Identify which cell holds the provided text, then report its [X, Y] central coordinate. 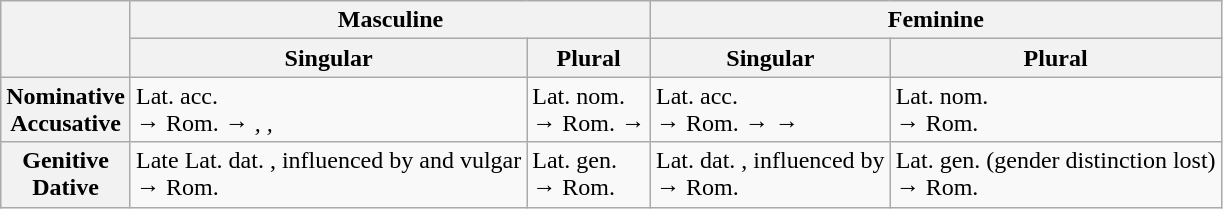
Lat. acc. → Rom. → → [770, 110]
Lat. nom. → Rom. → [589, 110]
Feminine [936, 20]
Lat. acc. → Rom. → , , [328, 110]
NominativeAccusative [66, 110]
Lat. nom. → Rom. [1056, 110]
Late Lat. dat. , influenced by and vulgar → Rom. [328, 174]
GenitiveDative [66, 174]
Lat. dat. , influenced by → Rom. [770, 174]
Lat. gen. → Rom. [589, 174]
Masculine [390, 20]
Lat. gen. (gender distinction lost) → Rom. [1056, 174]
